Scan for the cell matching the given text and deliver its (x, y) coordinate at center. 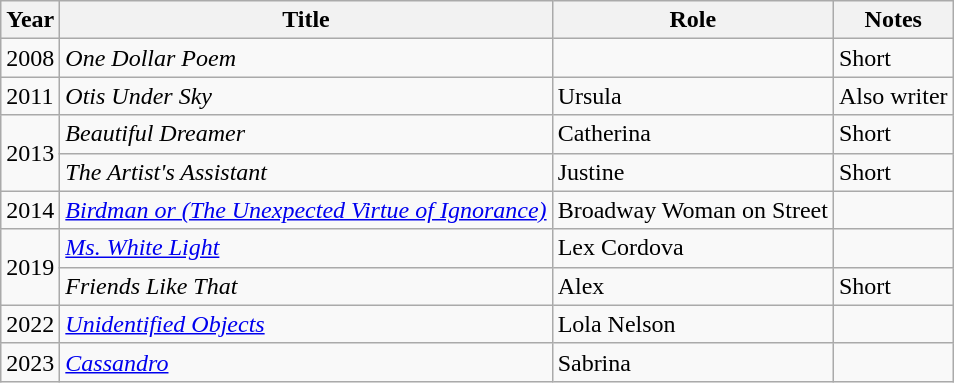
Broadway Woman on Street (692, 210)
2013 (30, 153)
2008 (30, 58)
Catherina (692, 134)
2022 (30, 324)
Sabrina (692, 362)
Lex Cordova (692, 248)
2014 (30, 210)
Year (30, 20)
Birdman or (The Unexpected Virtue of Ignorance) (306, 210)
2011 (30, 96)
Title (306, 20)
One Dollar Poem (306, 58)
2023 (30, 362)
Cassandro (306, 362)
Ursula (692, 96)
Role (692, 20)
Ms. White Light (306, 248)
Alex (692, 286)
The Artist's Assistant (306, 172)
Lola Nelson (692, 324)
Beautiful Dreamer (306, 134)
2019 (30, 267)
Also writer (893, 96)
Justine (692, 172)
Friends Like That (306, 286)
Unidentified Objects (306, 324)
Notes (893, 20)
Otis Under Sky (306, 96)
